Search for the cell housing the specified text and yield its [X, Y] center coordinate. 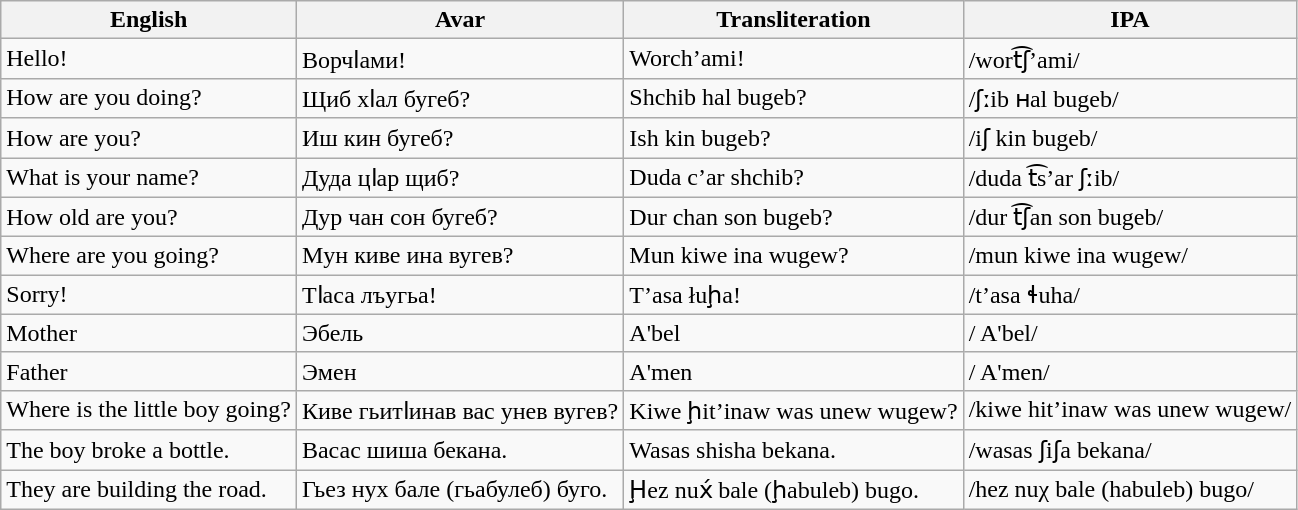
Ish kin bugeb? [794, 138]
Duda c’ar shchib? [794, 178]
They are building the road. [149, 490]
Mother [149, 333]
How old are you? [149, 217]
Sorry! [149, 295]
/kiwe hit’inaw was unew wugew/ [1130, 410]
/t’asa ɬuha/ [1130, 295]
English [149, 20]
Эбель [460, 333]
Hello! [149, 59]
Ḩez nux́ bale (ḩabuleb) bugo. [794, 490]
Wasas shisha bekana. [794, 450]
Гьез нух бале (гьабулеб) буго. [460, 490]
/duda t͡s’ar ʃːib/ [1130, 178]
IPA [1130, 20]
/ A'bel/ [1130, 333]
Ворчӏами! [460, 59]
Where are you going? [149, 256]
/dur t͡ʃan son bugeb/ [1130, 217]
Тӏаса лъугьа! [460, 295]
Киве гьитӏинав вас унев вугев? [460, 410]
Dur chan son bugeb? [794, 217]
/hez nuχ bale (habuleb) bugo/ [1130, 490]
T’asa łuḩa! [794, 295]
Father [149, 371]
A'men [794, 371]
/wasas ʃiʃa bekana/ [1130, 450]
Эмен [460, 371]
The boy broke a bottle. [149, 450]
Mun kiwe ina wugew? [794, 256]
Васас шиша бекана. [460, 450]
/ A'men/ [1130, 371]
Avar [460, 20]
How are you? [149, 138]
/mun kiwe ina wugew/ [1130, 256]
/iʃ kin bugeb/ [1130, 138]
Shchib hal bugeb? [794, 98]
Дуда цӏар щиб? [460, 178]
Where is the little boy going? [149, 410]
Щиб хӏaл бугеб? [460, 98]
Иш кин бугеб? [460, 138]
A'bel [794, 333]
Kiwe ḩit’inaw was unew wugew? [794, 410]
What is your name? [149, 178]
Mун киве ина вугев? [460, 256]
/wort͡ʃ’ami/ [1130, 59]
Worch’ami! [794, 59]
/ʃːib ʜal bugeb/ [1130, 98]
Transliteration [794, 20]
Дур чан сон бугеб? [460, 217]
How are you doing? [149, 98]
